Find where the given text appears and provide that cell's center as [x, y] coordinate. 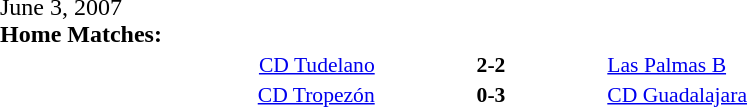
2-2 [492, 64]
